Output the [X, Y] coordinate of the center of the cell containing the given text.  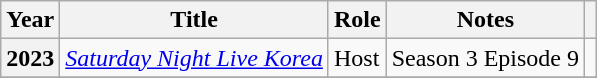
2023 [30, 58]
Season 3 Episode 9 [485, 58]
Role [357, 20]
Saturday Night Live Korea [194, 58]
Title [194, 20]
Year [30, 20]
Notes [485, 20]
Host [357, 58]
